From the cell containing the given text, extract its center point as (X, Y) coordinate. 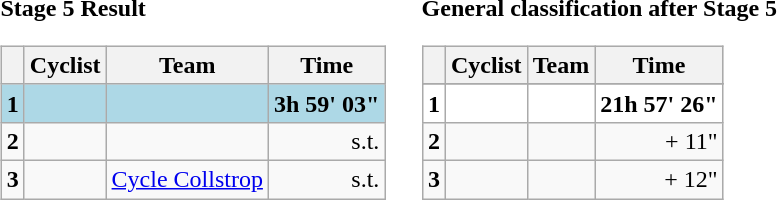
Cycle Collstrop (187, 179)
21h 57' 26" (659, 103)
+ 11" (659, 141)
3h 59' 03" (326, 103)
+ 12" (659, 179)
